Identify which cell holds the provided text, then report its (x, y) central coordinate. 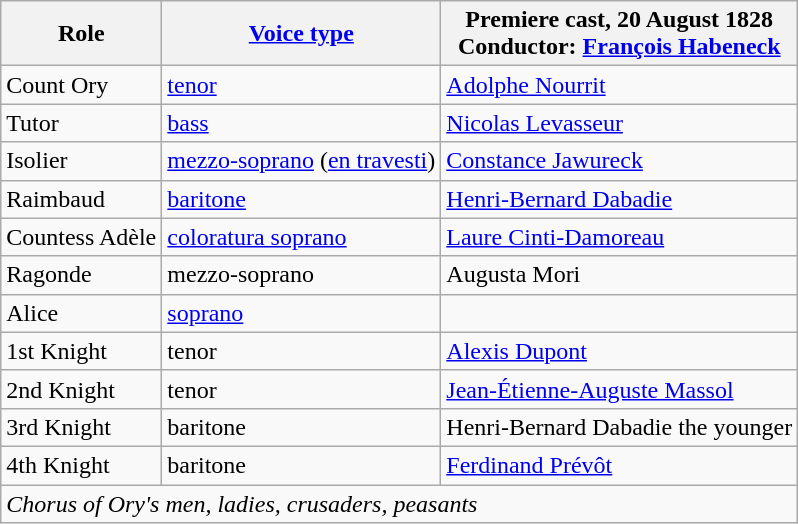
1st Knight (82, 351)
Countess Adèle (82, 237)
Isolier (82, 161)
coloratura soprano (302, 237)
Chorus of Ory's men, ladies, crusaders, peasants (400, 503)
Raimbaud (82, 199)
Constance Jawureck (620, 161)
Augusta Mori (620, 275)
mezzo-soprano (302, 275)
Ferdinand Prévôt (620, 465)
soprano (302, 313)
Alexis Dupont (620, 351)
Adolphe Nourrit (620, 85)
2nd Knight (82, 389)
4th Knight (82, 465)
Laure Cinti-Damoreau (620, 237)
3rd Knight (82, 427)
bass (302, 123)
Tutor (82, 123)
Henri-Bernard Dabadie (620, 199)
Jean-Étienne-Auguste Massol (620, 389)
Premiere cast, 20 August 1828Conductor: François Habeneck (620, 34)
Henri-Bernard Dabadie the younger (620, 427)
Nicolas Levasseur (620, 123)
mezzo-soprano (en travesti) (302, 161)
Ragonde (82, 275)
Count Ory (82, 85)
Role (82, 34)
Voice type (302, 34)
Alice (82, 313)
